Find where the given text appears and provide that cell's center as [x, y] coordinate. 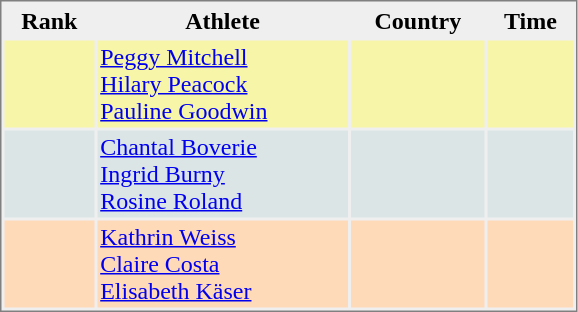
Rank [49, 20]
Athlete [222, 20]
Peggy MitchellHilary PeacockPauline Goodwin [222, 84]
Country [418, 20]
Time [530, 20]
Kathrin WeissClaire CostaElisabeth Käser [222, 264]
Chantal BoverieIngrid BurnyRosine Roland [222, 174]
